Output the [x, y] coordinate of the center of the cell containing the given text.  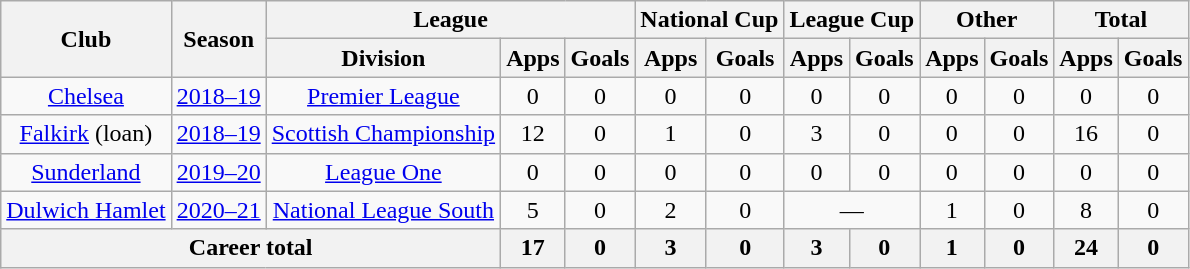
Total [1121, 20]
12 [533, 134]
Premier League [383, 96]
2020–21 [218, 210]
2 [671, 210]
5 [533, 210]
16 [1086, 134]
17 [533, 248]
League One [383, 172]
Other [987, 20]
National Cup [710, 20]
Sunderland [86, 172]
Falkirk (loan) [86, 134]
2019–20 [218, 172]
— [852, 210]
8 [1086, 210]
Career total [251, 248]
Division [383, 58]
Club [86, 39]
League [450, 20]
National League South [383, 210]
Scottish Championship [383, 134]
Chelsea [86, 96]
Season [218, 39]
League Cup [852, 20]
Dulwich Hamlet [86, 210]
24 [1086, 248]
